Detect which cell encompasses the target text, then output its (X, Y) center coordinate. 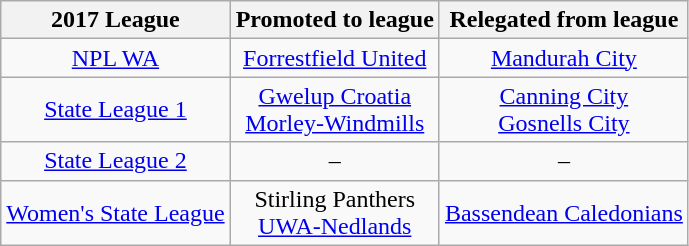
Promoted to league (334, 20)
NPL WA (116, 58)
Women's State League (116, 212)
Mandurah City (564, 58)
Gwelup CroatiaMorley-Windmills (334, 110)
Forrestfield United (334, 58)
Stirling PanthersUWA-Nedlands (334, 212)
State League 2 (116, 161)
Canning CityGosnells City (564, 110)
Relegated from league (564, 20)
State League 1 (116, 110)
Bassendean Caledonians (564, 212)
2017 League (116, 20)
